Determine the (X, Y) coordinate at the center of the cell enclosing the given text.  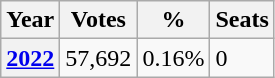
Seats (242, 20)
0 (242, 58)
Year (30, 20)
2022 (30, 58)
% (174, 20)
Votes (98, 20)
0.16% (174, 58)
57,692 (98, 58)
